Locate the cell with the specified text and output its [X, Y] center coordinate. 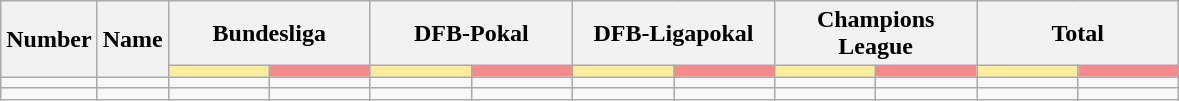
Name [132, 39]
Bundesliga [269, 34]
DFB-Pokal [471, 34]
Total [1078, 34]
DFB-Ligapokal [673, 34]
Champions League [876, 34]
Number [49, 39]
